Locate the cell with the specified text and output its (x, y) center coordinate. 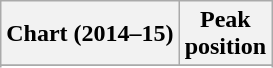
Peakposition (225, 34)
Chart (2014–15) (90, 34)
